Identify which cell holds the provided text, then report its [X, Y] central coordinate. 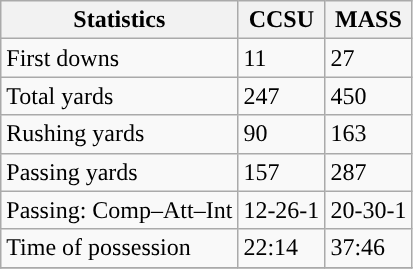
Rushing yards [120, 134]
157 [282, 172]
MASS [368, 20]
90 [282, 134]
First downs [120, 58]
27 [368, 58]
11 [282, 58]
163 [368, 134]
Total yards [120, 96]
Passing: Comp–Att–Int [120, 210]
CCSU [282, 20]
450 [368, 96]
12-26-1 [282, 210]
22:14 [282, 248]
Statistics [120, 20]
287 [368, 172]
Passing yards [120, 172]
Time of possession [120, 248]
247 [282, 96]
37:46 [368, 248]
20-30-1 [368, 210]
